Determine the (X, Y) coordinate at the center of the cell enclosing the given text.  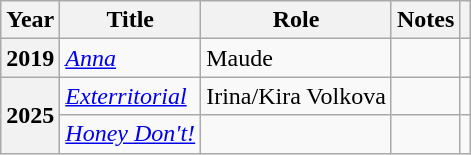
Role (296, 20)
Irina/Kira Volkova (296, 96)
Title (130, 20)
Notes (425, 20)
Honey Don't! (130, 134)
Anna (130, 58)
Maude (296, 58)
Year (30, 20)
2025 (30, 115)
2019 (30, 58)
Exterritorial (130, 96)
